Search for the cell housing the specified text and yield its (x, y) center coordinate. 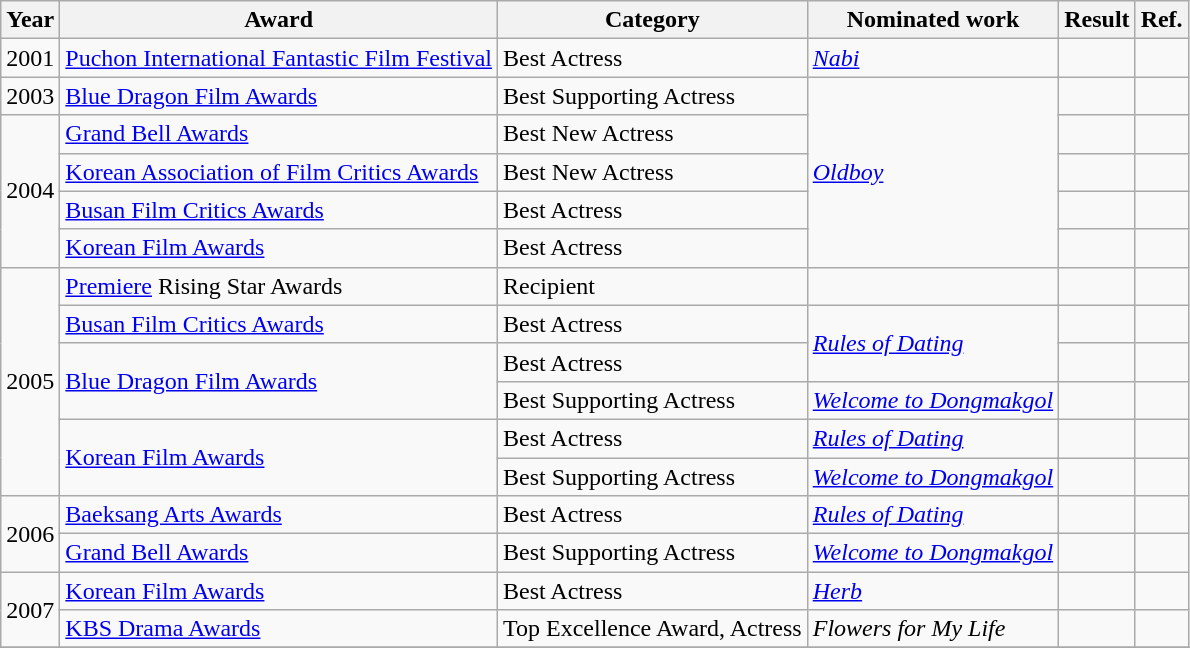
2001 (30, 58)
Nabi (932, 58)
Award (279, 20)
Herb (932, 591)
Top Excellence Award, Actress (652, 629)
Flowers for My Life (932, 629)
Nominated work (932, 20)
2005 (30, 381)
Baeksang Arts Awards (279, 515)
Category (652, 20)
Year (30, 20)
Puchon International Fantastic Film Festival (279, 58)
Premiere Rising Star Awards (279, 286)
2004 (30, 191)
KBS Drama Awards (279, 629)
2006 (30, 534)
Ref. (1162, 20)
2003 (30, 96)
Result (1097, 20)
2007 (30, 610)
Korean Association of Film Critics Awards (279, 172)
Recipient (652, 286)
Oldboy (932, 172)
